Detect which cell encompasses the target text, then output its [X, Y] center coordinate. 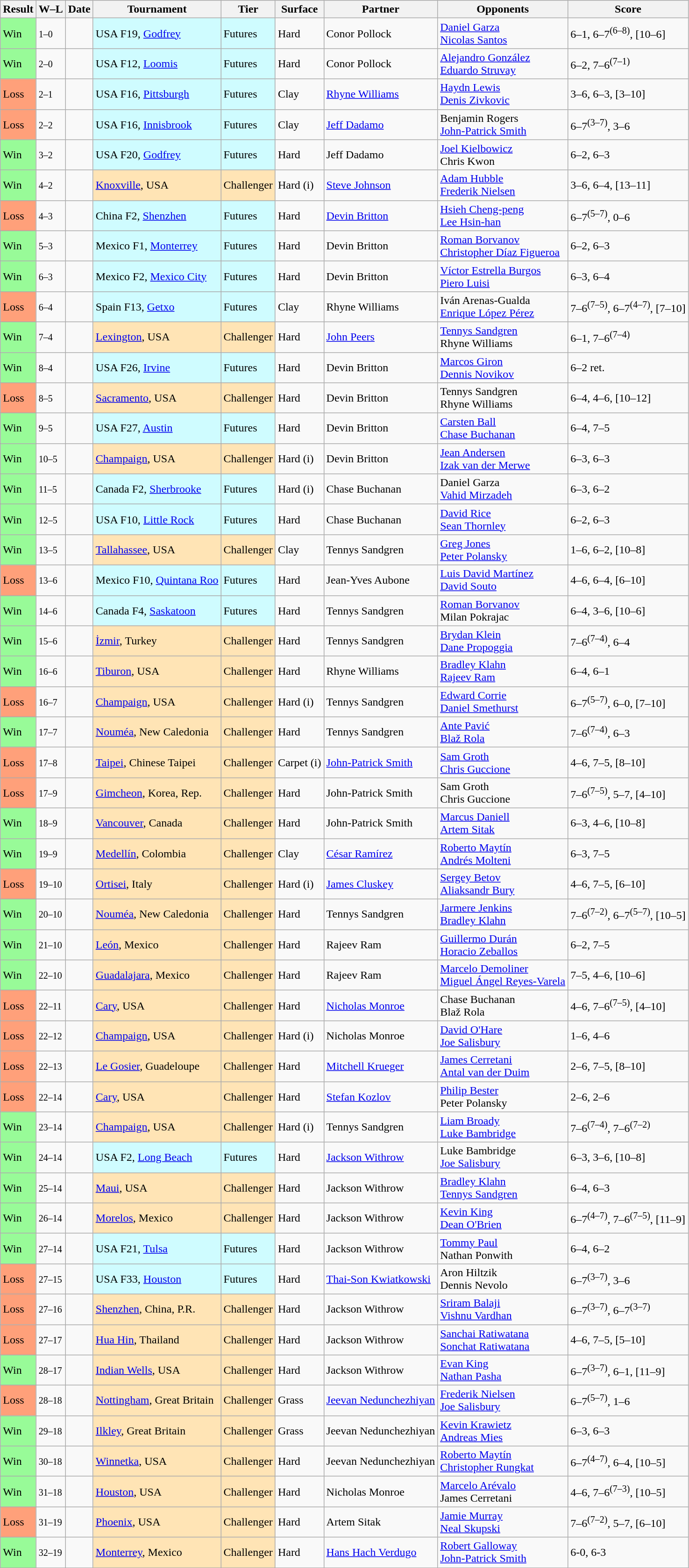
Houston, USA [157, 1491]
Thai-Son Kwiatkowski [381, 1278]
Vancouver, Canada [157, 823]
Frederik Nielsen Joe Salisbury [503, 1401]
7–6(7–4), 7–6(7–2) [628, 1127]
USA F33, Houston [157, 1278]
10–5 [50, 459]
Tallahassee, USA [157, 550]
Guillermo Durán Horacio Zeballos [503, 945]
17–9 [50, 793]
Steve Johnson [381, 185]
4–6, 7–5, [5–10] [628, 1339]
Hua Hin, Thailand [157, 1339]
22–12 [50, 1036]
León, Mexico [157, 945]
Guadalajara, Mexico [157, 975]
1–0 [50, 34]
3–6, 6–4, [13–11] [628, 185]
Opponents [503, 9]
Score [628, 9]
USA F16, Innisbrook [157, 124]
China F2, Shenzhen [157, 216]
César Ramírez [381, 854]
6–7(5–7), 6–0, [7–10] [628, 701]
Benjamin Rogers John-Patrick Smith [503, 124]
6–4, 3–6, [10–6] [628, 611]
7–6(7–4), 6–3 [628, 732]
Adam Hubble Frederik Nielsen [503, 185]
Jamie Murray Neal Skupski [503, 1522]
Chase Buchanan Blaž Rola [503, 1006]
32–19 [50, 1552]
Luis David Martínez David Souto [503, 580]
Canada F2, Sherbrooke [157, 489]
7–5, 4–6, [10–6] [628, 975]
11–5 [50, 489]
USA F16, Pittsburgh [157, 94]
Sergey Betov Aliaksandr Bury [503, 884]
Marcos Giron Dennis Novikov [503, 367]
Alejandro González Eduardo Struvay [503, 64]
6–3, 3–6, [10–8] [628, 1157]
22–13 [50, 1067]
21–10 [50, 945]
31–19 [50, 1522]
6–2, 7–6(7–1) [628, 64]
Joel Kielbowicz Chris Kwon [503, 155]
22–14 [50, 1096]
19–10 [50, 884]
7–6(7–5), 6–7(4–7), [7–10] [628, 306]
12–5 [50, 519]
Phoenix, USA [157, 1522]
James Cluskey [381, 884]
13–6 [50, 580]
4–6, 7–5, [8–10] [628, 762]
7–6(7–5), 5–7, [4–10] [628, 793]
6–4, 7–5 [628, 429]
Medellín, Colombia [157, 854]
Kevin King Dean O'Brien [503, 1218]
6–4, 4–6, [10–12] [628, 398]
4–6, 7–6(7–5), [4–10] [628, 1006]
Winnetka, USA [157, 1462]
Le Gosier, Guadeloupe [157, 1067]
28–18 [50, 1401]
Stefan Kozlov [381, 1096]
Mexico F2, Mexico City [157, 276]
Roberto Maytín Christopher Rungkat [503, 1462]
6–7(5–7), 0–6 [628, 216]
Víctor Estrella Burgos Piero Luisi [503, 276]
Maui, USA [157, 1188]
Philip Bester Peter Polansky [503, 1096]
USA F26, Irvine [157, 367]
Bradley Klahn Rajeev Ram [503, 671]
24–14 [50, 1157]
6–4 [50, 306]
31–18 [50, 1491]
6–7(4–7), 7–6(7–5), [11–9] [628, 1218]
6-0, 6-3 [628, 1552]
Aron Hiltzik Dennis Nevolo [503, 1278]
Tournament [157, 9]
USA F19, Godfrey [157, 34]
USA F2, Long Beach [157, 1157]
7–4 [50, 337]
2–1 [50, 94]
6–3, 6–4 [628, 276]
Morelos, Mexico [157, 1218]
Marcelo Arévalo James Cerretani [503, 1491]
4–6, 7–5, [6–10] [628, 884]
27–17 [50, 1339]
W–L [50, 9]
13–5 [50, 550]
4–6, 7–6(7–3), [10–5] [628, 1491]
2–6, 7–5, [8–10] [628, 1067]
Evan King Nathan Pasha [503, 1370]
Hsieh Cheng-peng Lee Hsin-han [503, 216]
6–7(5–7), 1–6 [628, 1401]
Carpet (i) [299, 762]
Surface [299, 9]
Monterrey, Mexico [157, 1552]
Tommy Paul Nathan Ponwith [503, 1249]
Jarmere Jenkins Bradley Klahn [503, 914]
Result [18, 9]
Jean-Yves Aubone [381, 580]
Knoxville, USA [157, 185]
Edward Corrie Daniel Smethurst [503, 701]
27–14 [50, 1249]
Mitchell Krueger [381, 1067]
6–3, 4–6, [10–8] [628, 823]
John Peers [381, 337]
2–2 [50, 124]
Sanchai Ratiwatana Sonchat Ratiwatana [503, 1339]
6–4, 6–2 [628, 1249]
Robert Galloway John-Patrick Smith [503, 1552]
8–5 [50, 398]
18–9 [50, 823]
Gimcheon, Korea, Rep. [157, 793]
İzmir, Turkey [157, 641]
1–6, 6–2, [10–8] [628, 550]
Marcelo Demoliner Miguel Ángel Reyes-Varela [503, 975]
Partner [381, 9]
Sacramento, USA [157, 398]
29–18 [50, 1431]
4–3 [50, 216]
16–6 [50, 671]
6–3, 6–2 [628, 489]
USA F21, Tulsa [157, 1249]
Taipei, Chinese Taipei [157, 762]
17–7 [50, 732]
28–17 [50, 1370]
6–3, 7–5 [628, 854]
Tier [248, 9]
Indian Wells, USA [157, 1370]
Ante Pavić Blaž Rola [503, 732]
5–3 [50, 246]
8–4 [50, 367]
23–14 [50, 1127]
Date [79, 9]
6–1, 7–6(7–4) [628, 337]
Haydn Lewis Denis Zivkovic [503, 94]
USA F20, Godfrey [157, 155]
Mexico F10, Quintana Roo [157, 580]
Roberto Maytín Andrés Molteni [503, 854]
Shenzhen, China, P.R. [157, 1309]
4–6, 6–4, [6–10] [628, 580]
Greg Jones Peter Polansky [503, 550]
9–5 [50, 429]
Tiburon, USA [157, 671]
19–9 [50, 854]
7–6(7–2), 6–7(5–7), [10–5] [628, 914]
Liam Broady Luke Bambridge [503, 1127]
Artem Sitak [381, 1522]
6–4, 6–3 [628, 1188]
14–6 [50, 611]
27–15 [50, 1278]
6–4, 6–1 [628, 671]
3–2 [50, 155]
16–7 [50, 701]
Mexico F1, Monterrey [157, 246]
Luke Bambridge Joe Salisbury [503, 1157]
James Cerretani Antal van der Duim [503, 1067]
Daniel Garza Vahid Mirzadeh [503, 489]
26–14 [50, 1218]
2–0 [50, 64]
Roman Borvanov Christopher Díaz Figueroa [503, 246]
4–2 [50, 185]
Ilkley, Great Britain [157, 1431]
22–11 [50, 1006]
Brydan Klein Dane Propoggia [503, 641]
Carsten Ball Chase Buchanan [503, 429]
Spain F13, Getxo [157, 306]
Marcus Daniell Artem Sitak [503, 823]
Iván Arenas-Gualda Enrique López Pérez [503, 306]
27–16 [50, 1309]
6–7(3–7), 6–1, [11–9] [628, 1370]
17–8 [50, 762]
6–2, 7–5 [628, 945]
Lexington, USA [157, 337]
6–1, 6–7(6–8), [10–6] [628, 34]
6–7(3–7), 6–7(3–7) [628, 1309]
20–10 [50, 914]
2–6, 2–6 [628, 1096]
USA F12, Loomis [157, 64]
1–6, 4–6 [628, 1036]
USA F27, Austin [157, 429]
Daniel Garza Nicolas Santos [503, 34]
Jean Andersen Izak van der Merwe [503, 459]
David O'Hare Joe Salisbury [503, 1036]
Canada F4, Saskatoon [157, 611]
David Rice Sean Thornley [503, 519]
25–14 [50, 1188]
USA F10, Little Rock [157, 519]
Kevin Krawietz Andreas Mies [503, 1431]
15–6 [50, 641]
Ortisei, Italy [157, 884]
3–6, 6–3, [3–10] [628, 94]
7–6(7–4), 6–4 [628, 641]
7–6(7–2), 5–7, [6–10] [628, 1522]
Sriram Balaji Vishnu Vardhan [503, 1309]
6–3 [50, 276]
Bradley Klahn Tennys Sandgren [503, 1188]
Hans Hach Verdugo [381, 1552]
6–7(4–7), 6–4, [10–5] [628, 1462]
6–2 ret. [628, 367]
Nottingham, Great Britain [157, 1401]
30–18 [50, 1462]
22–10 [50, 975]
Roman Borvanov Milan Pokrajac [503, 611]
